Extract the [X, Y] coordinate from the center of the cell holding the provided text.  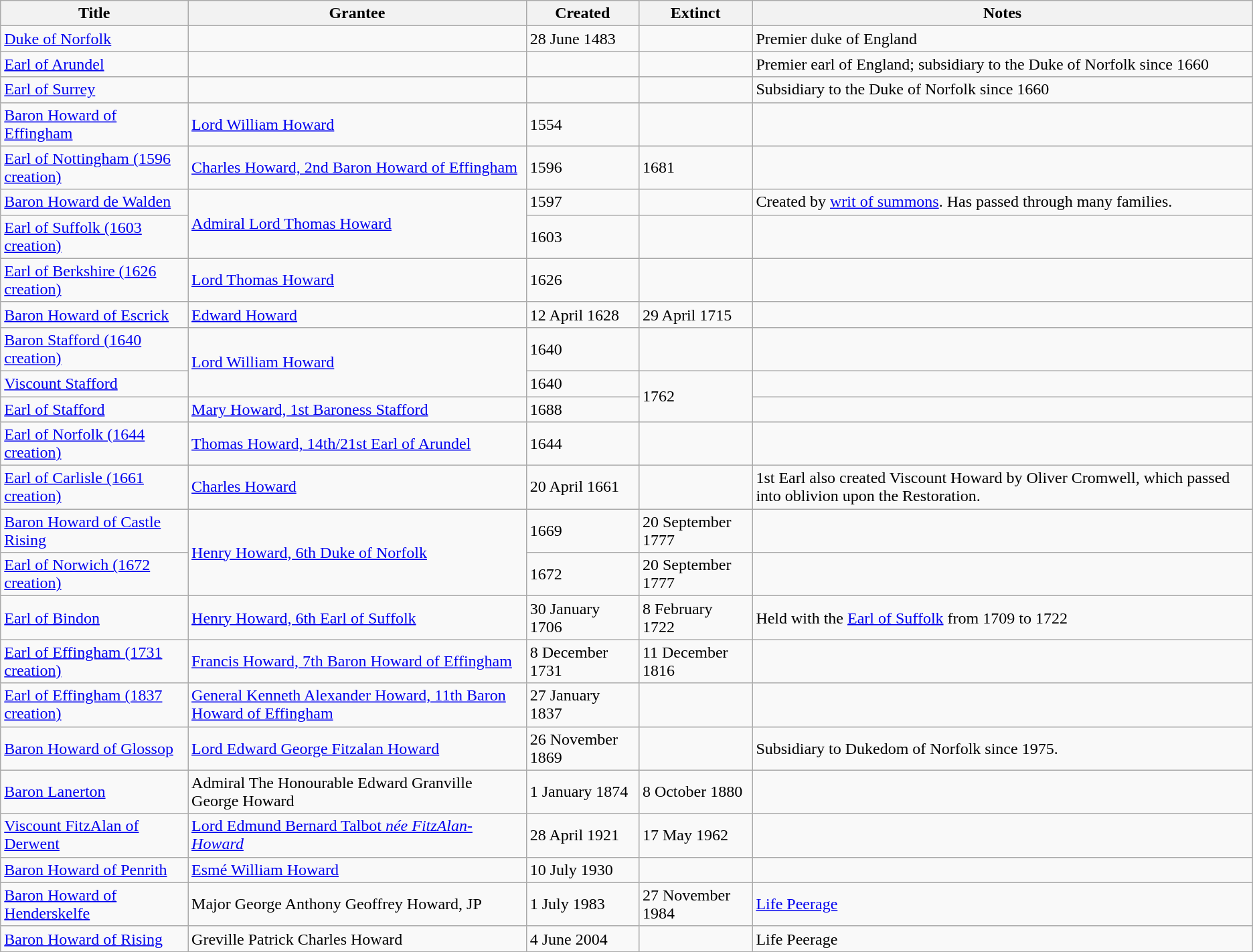
Created by writ of summons. Has passed through many families. [1003, 202]
10 July 1930 [582, 870]
1 January 1874 [582, 792]
Baron Howard of Henderskelfe [94, 905]
27 January 1837 [582, 705]
Lord Edmund Bernard Talbot née FitzAlan-Howard [357, 835]
Baron Stafford (1640 creation) [94, 349]
Title [94, 13]
20 April 1661 [582, 487]
1 July 1983 [582, 905]
1603 [582, 237]
11 December 1816 [695, 661]
Created [582, 13]
Admiral Lord Thomas Howard [357, 223]
1597 [582, 202]
Earl of Suffolk (1603 creation) [94, 237]
1626 [582, 280]
8 February 1722 [695, 618]
Greville Patrick Charles Howard [357, 939]
1669 [582, 531]
Earl of Norwich (1672 creation) [94, 574]
1681 [695, 167]
Mary Howard, 1st Baroness Stafford [357, 409]
28 April 1921 [582, 835]
1762 [695, 396]
4 June 2004 [582, 939]
28 June 1483 [582, 39]
29 April 1715 [695, 314]
Notes [1003, 13]
Baron Howard of Castle Rising [94, 531]
Viscount Stafford [94, 383]
Lord Edward George Fitzalan Howard [357, 748]
1596 [582, 167]
Henry Howard, 6th Duke of Norfolk [357, 553]
Earl of Effingham (1731 creation) [94, 661]
Held with the Earl of Suffolk from 1709 to 1722 [1003, 618]
12 April 1628 [582, 314]
Earl of Norfolk (1644 creation) [94, 444]
1554 [582, 124]
17 May 1962 [695, 835]
Thomas Howard, 14th/21st Earl of Arundel [357, 444]
Earl of Carlisle (1661 creation) [94, 487]
Earl of Surrey [94, 90]
1688 [582, 409]
Earl of Arundel [94, 64]
Charles Howard [357, 487]
1st Earl also created Viscount Howard by Oliver Cromwell, which passed into oblivion upon the Restoration. [1003, 487]
Admiral The Honourable Edward Granville George Howard [357, 792]
Extinct [695, 13]
Henry Howard, 6th Earl of Suffolk [357, 618]
30 January 1706 [582, 618]
Baron Howard de Walden [94, 202]
Earl of Effingham (1837 creation) [94, 705]
Baron Howard of Glossop [94, 748]
Grantee [357, 13]
8 October 1880 [695, 792]
Esmé William Howard [357, 870]
26 November 1869 [582, 748]
Baron Howard of Rising [94, 939]
Baron Howard of Escrick [94, 314]
27 November 1984 [695, 905]
Earl of Nottingham (1596 creation) [94, 167]
Earl of Stafford [94, 409]
Major George Anthony Geoffrey Howard, JP [357, 905]
Earl of Bindon [94, 618]
Subsidiary to Dukedom of Norfolk since 1975. [1003, 748]
Subsidiary to the Duke of Norfolk since 1660 [1003, 90]
Baron Howard of Effingham [94, 124]
Duke of Norfolk [94, 39]
General Kenneth Alexander Howard, 11th Baron Howard of Effingham [357, 705]
Lord Thomas Howard [357, 280]
1672 [582, 574]
Charles Howard, 2nd Baron Howard of Effingham [357, 167]
Baron Howard of Penrith [94, 870]
Baron Lanerton [94, 792]
Francis Howard, 7th Baron Howard of Effingham [357, 661]
1644 [582, 444]
Premier earl of England; subsidiary to the Duke of Norfolk since 1660 [1003, 64]
Earl of Berkshire (1626 creation) [94, 280]
Premier duke of England [1003, 39]
Edward Howard [357, 314]
Viscount FitzAlan of Derwent [94, 835]
8 December 1731 [582, 661]
